Provide the [x, y] coordinate of the cell's center where the given text is located.  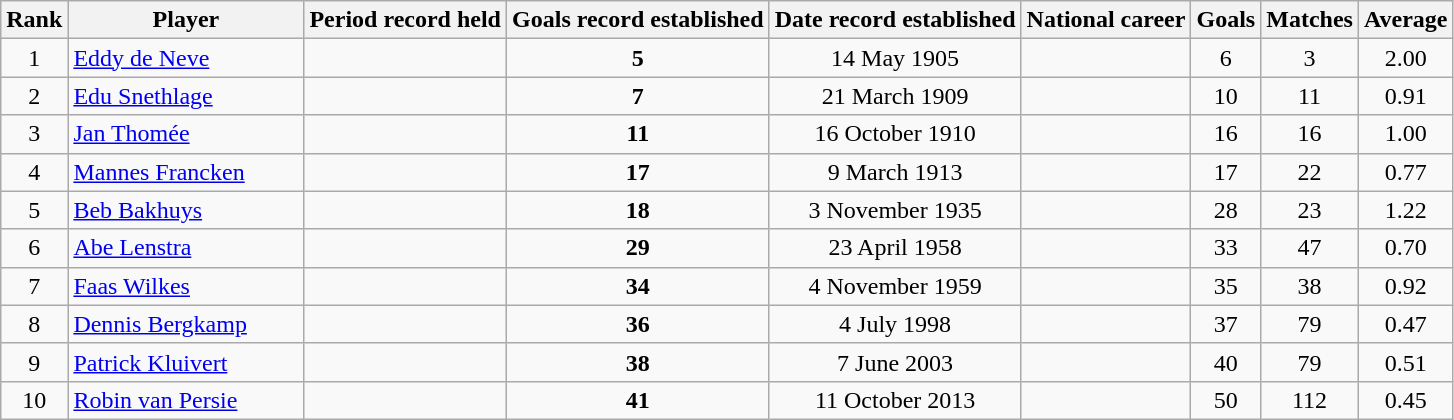
112 [1310, 400]
Mannes Francken [186, 172]
33 [1226, 248]
21 March 1909 [895, 96]
0.91 [1406, 96]
22 [1310, 172]
16 October 1910 [895, 134]
0.77 [1406, 172]
National career [1106, 20]
0.47 [1406, 324]
Period record held [406, 20]
Goals record established [638, 20]
Rank [34, 20]
Dennis Bergkamp [186, 324]
23 [1310, 210]
18 [638, 210]
Player [186, 20]
Goals [1226, 20]
8 [34, 324]
4 [34, 172]
50 [1226, 400]
0.70 [1406, 248]
11 October 2013 [895, 400]
9 [34, 362]
Beb Bakhuys [186, 210]
1.22 [1406, 210]
2.00 [1406, 58]
37 [1226, 324]
28 [1226, 210]
2 [34, 96]
Edu Snethlage [186, 96]
7 June 2003 [895, 362]
Matches [1310, 20]
34 [638, 286]
Date record established [895, 20]
4 November 1959 [895, 286]
1 [34, 58]
9 March 1913 [895, 172]
Abe Lenstra [186, 248]
3 November 1935 [895, 210]
40 [1226, 362]
Patrick Kluivert [186, 362]
23 April 1958 [895, 248]
29 [638, 248]
Robin van Persie [186, 400]
1.00 [1406, 134]
47 [1310, 248]
35 [1226, 286]
14 May 1905 [895, 58]
36 [638, 324]
0.51 [1406, 362]
Eddy de Neve [186, 58]
0.92 [1406, 286]
41 [638, 400]
Jan Thomée [186, 134]
0.45 [1406, 400]
Faas Wilkes [186, 286]
4 July 1998 [895, 324]
Average [1406, 20]
